Output the (X, Y) coordinate of the center of the cell containing the given text.  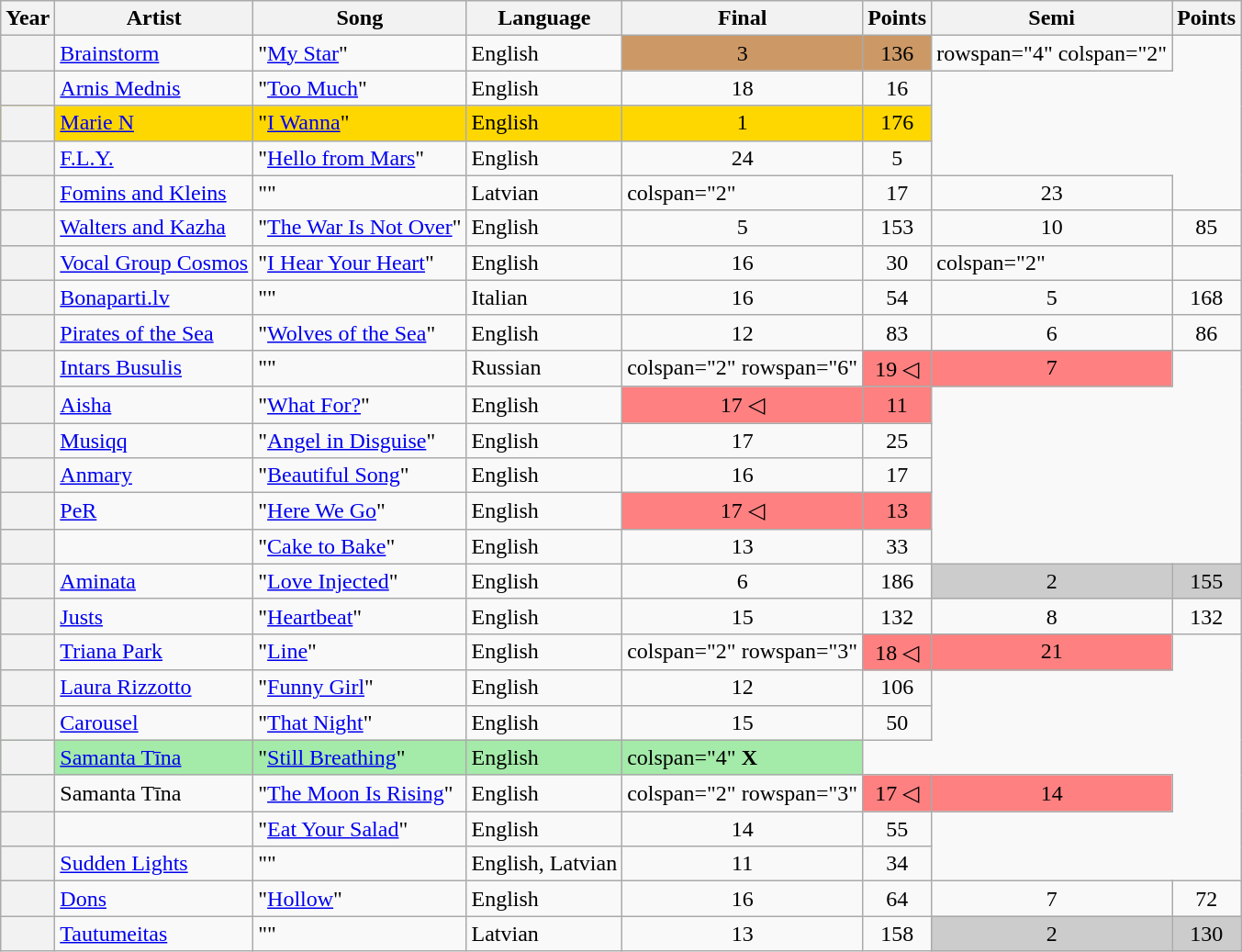
"My Star" (360, 53)
1 (743, 123)
55 (898, 829)
23 (1052, 193)
"Wolves of the Sea" (360, 332)
"The Moon Is Rising" (360, 793)
"Cake to Bake" (360, 546)
168 (1206, 297)
21 (1052, 652)
153 (898, 228)
30 (898, 263)
English, Latvian (544, 864)
Dons (154, 899)
Semi (1052, 18)
106 (898, 688)
158 (898, 934)
Brainstorm (154, 53)
Fomins and Kleins (154, 193)
"Beautiful Song" (360, 476)
Year (28, 18)
Carousel (154, 722)
"Too Much" (360, 88)
25 (898, 440)
Final (743, 18)
Artist (154, 18)
Triana Park (154, 652)
64 (898, 899)
"That Night" (360, 722)
136 (898, 53)
Justs (154, 616)
Italian (544, 297)
86 (1206, 332)
Laura Rizzotto (154, 688)
colspan="2" rowspan="6" (743, 368)
130 (1206, 934)
"Love Injected" (360, 581)
"The War Is Not Over" (360, 228)
33 (898, 546)
176 (898, 123)
Vocal Group Cosmos (154, 263)
"Angel in Disguise" (360, 440)
34 (898, 864)
83 (898, 332)
"Hello from Mars" (360, 158)
Language (544, 18)
Russian (544, 368)
Aisha (154, 405)
72 (1206, 899)
"What For?" (360, 405)
Walters and Kazha (154, 228)
rowspan="4" colspan="2" (1052, 53)
18 ◁ (898, 652)
"Funny Girl" (360, 688)
8 (1052, 616)
Tautumeitas (154, 934)
"I Wanna" (360, 123)
Bonaparti.lv (154, 297)
"Hollow" (360, 899)
Musiqq (154, 440)
186 (898, 581)
Aminata (154, 581)
PeR (154, 511)
Anmary (154, 476)
"Line" (360, 652)
"Here We Go" (360, 511)
"Eat Your Salad" (360, 829)
Pirates of the Sea (154, 332)
colspan="4" X (743, 757)
24 (743, 158)
54 (898, 297)
3 (743, 53)
"Heartbeat" (360, 616)
18 (743, 88)
10 (1052, 228)
F.L.Y. (154, 158)
50 (898, 722)
19 ◁ (898, 368)
Arnis Mednis (154, 88)
Marie N (154, 123)
"I Hear Your Heart" (360, 263)
155 (1206, 581)
Song (360, 18)
Sudden Lights (154, 864)
"Still Breathing" (360, 757)
85 (1206, 228)
Intars Busulis (154, 368)
